Extract the (X, Y) coordinate from the center of the cell holding the provided text.  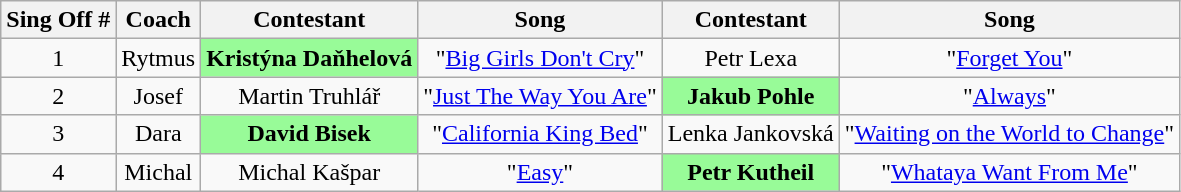
Rytmus (158, 58)
Martin Truhlář (310, 96)
Lenka Jankovská (750, 134)
"Always" (1009, 96)
Josef (158, 96)
Coach (158, 20)
"Just The Way You Are" (540, 96)
Michal (158, 172)
3 (58, 134)
Petr Kutheil (750, 172)
Dara (158, 134)
4 (58, 172)
"California King Bed" (540, 134)
"Waiting on the World to Change" (1009, 134)
"Forget You" (1009, 58)
1 (58, 58)
Petr Lexa (750, 58)
Sing Off # (58, 20)
Jakub Pohle (750, 96)
"Whataya Want From Me" (1009, 172)
2 (58, 96)
"Big Girls Don't Cry" (540, 58)
"Easy" (540, 172)
David Bisek (310, 134)
Michal Kašpar (310, 172)
Kristýna Daňhelová (310, 58)
